Output the [X, Y] coordinate of the center of the cell containing the given text.  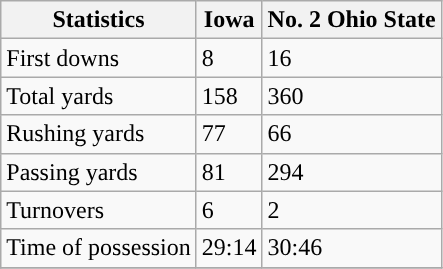
30:46 [352, 248]
Time of possession [99, 248]
No. 2 Ohio State [352, 20]
360 [352, 96]
16 [352, 58]
6 [229, 210]
First downs [99, 58]
Total yards [99, 96]
Statistics [99, 20]
294 [352, 172]
81 [229, 172]
Turnovers [99, 210]
29:14 [229, 248]
2 [352, 210]
Iowa [229, 20]
66 [352, 134]
8 [229, 58]
158 [229, 96]
Passing yards [99, 172]
77 [229, 134]
Rushing yards [99, 134]
